Extract the (x, y) coordinate from the center of the cell holding the provided text.  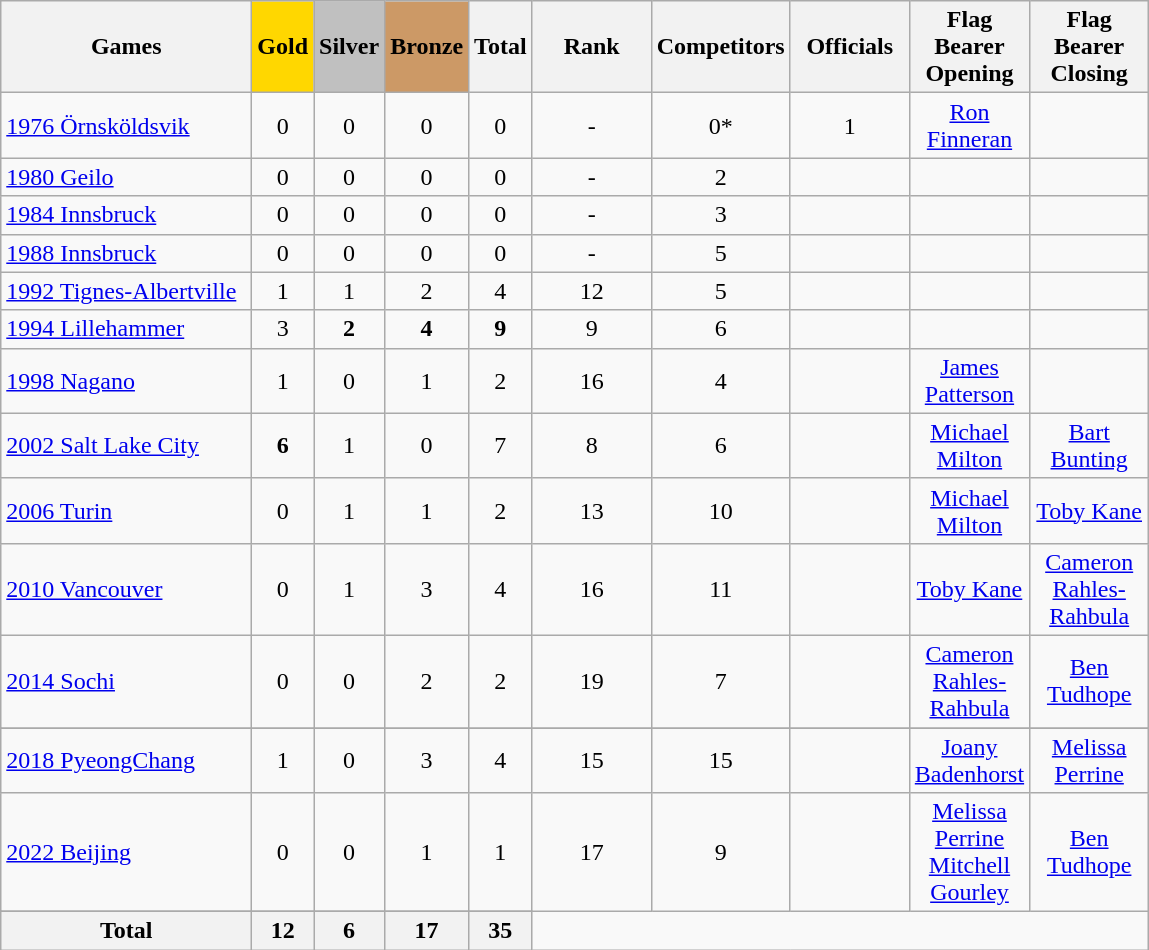
1994 Lillehammer (126, 329)
2002 Salt Lake City (126, 446)
Officials (850, 47)
Flag Bearer Opening (969, 47)
James Patterson (969, 380)
2010 Vancouver (126, 589)
Rank (592, 47)
Joany Badenhorst (969, 760)
Flag Bearer Closing (1090, 47)
Bart Bunting (1090, 446)
11 (720, 589)
2022 Beijing (126, 852)
13 (592, 510)
35 (501, 931)
Ron Finneran (969, 126)
1984 Innsbruck (126, 215)
1988 Innsbruck (126, 253)
8 (592, 446)
Games (126, 47)
2014 Sochi (126, 681)
19 (592, 681)
1976 Örnsköldsvik (126, 126)
1980 Geilo (126, 177)
1998 Nagano (126, 380)
Gold (283, 47)
0* (720, 126)
10 (720, 510)
Bronze (427, 47)
Competitors (720, 47)
1992 Tignes-Albertville (126, 291)
2006 Turin (126, 510)
Melissa Perrine Mitchell Gourley (969, 852)
Melissa Perrine (1090, 760)
2018 PyeongChang (126, 760)
Silver (350, 47)
